From the cell containing the given text, extract its center point as [x, y] coordinate. 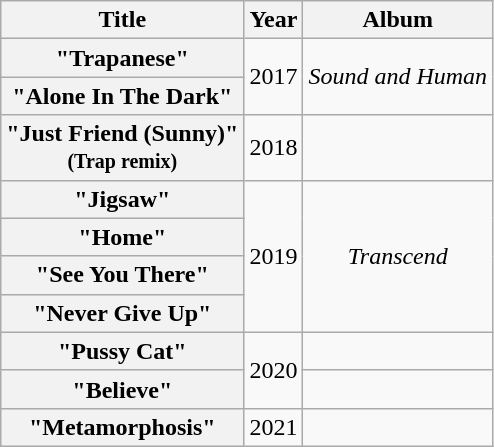
"Home" [122, 237]
"Metamorphosis" [122, 427]
2020 [274, 370]
Transcend [398, 256]
"Pussy Cat" [122, 351]
Album [398, 20]
"Alone In The Dark" [122, 96]
"Believe" [122, 389]
"Never Give Up" [122, 313]
Sound and Human [398, 77]
"Just Friend (Sunny)"(Trap remix) [122, 148]
"Jigsaw" [122, 199]
"See You There" [122, 275]
Year [274, 20]
2017 [274, 77]
Title [122, 20]
2019 [274, 256]
2021 [274, 427]
2018 [274, 148]
"Trapanese" [122, 58]
